Pinpoint the cell where the given text exists, returning its [X, Y] midpoint coordinate. 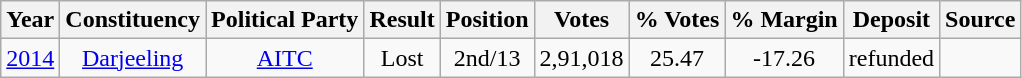
Deposit [891, 20]
Year [30, 20]
AITC [285, 58]
2014 [30, 58]
refunded [891, 58]
2nd/13 [487, 58]
25.47 [677, 58]
2,91,018 [582, 58]
Constituency [133, 20]
Darjeeling [133, 58]
% Votes [677, 20]
Source [980, 20]
% Margin [784, 20]
Political Party [285, 20]
Votes [582, 20]
-17.26 [784, 58]
Position [487, 20]
Result [402, 20]
Lost [402, 58]
